Output the (X, Y) coordinate of the center of the cell containing the given text.  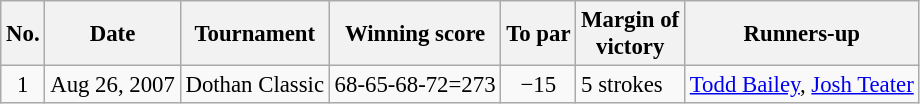
1 (23, 85)
Runners-up (802, 34)
Winning score (415, 34)
Dothan Classic (254, 85)
To par (538, 34)
−15 (538, 85)
68-65-68-72=273 (415, 85)
No. (23, 34)
Margin ofvictory (630, 34)
5 strokes (630, 85)
Tournament (254, 34)
Todd Bailey, Josh Teater (802, 85)
Date (112, 34)
Aug 26, 2007 (112, 85)
